Extract the [X, Y] coordinate from the center of the cell holding the provided text.  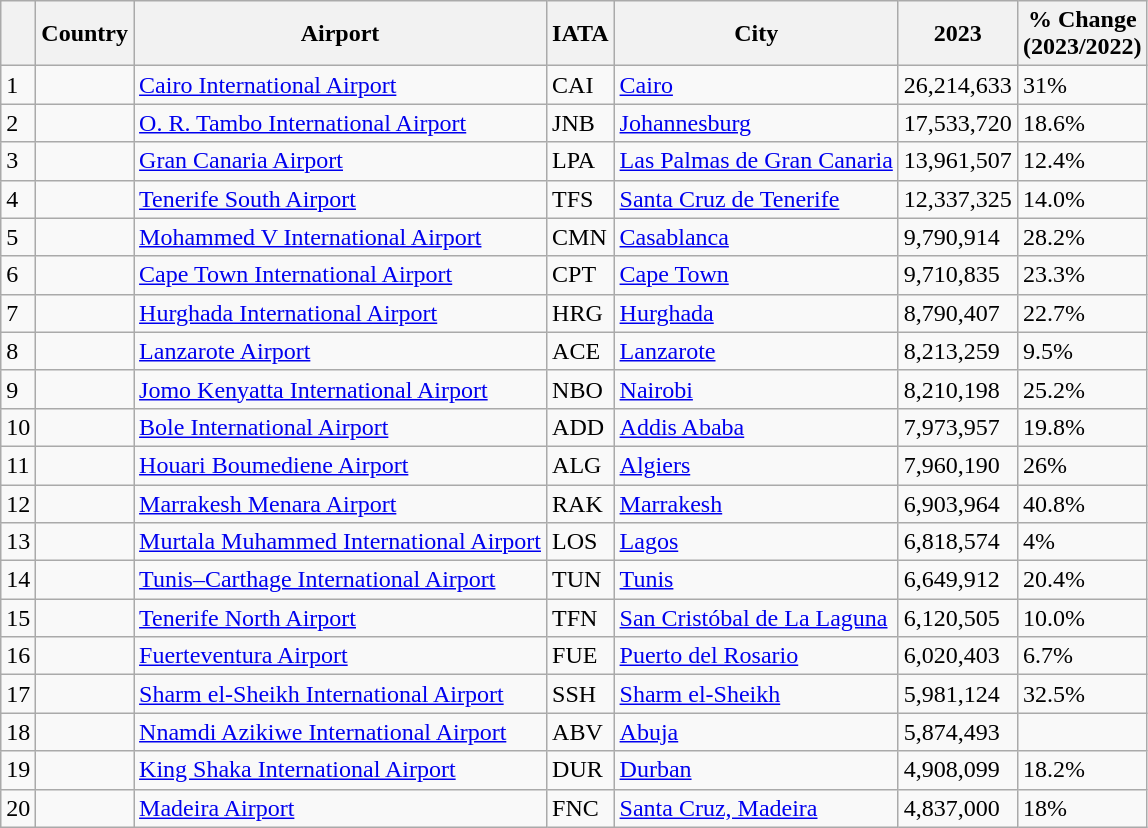
26% [1082, 465]
4% [1082, 542]
14.0% [1082, 199]
CPT [581, 275]
18% [1082, 808]
7,973,957 [958, 427]
HRG [581, 313]
19.8% [1082, 427]
17,533,720 [958, 123]
Abuja [756, 732]
18 [18, 732]
Puerto del Rosario [756, 656]
11 [18, 465]
Marrakesh Menara Airport [340, 503]
12,337,325 [958, 199]
ADD [581, 427]
Casablanca [756, 237]
6,649,912 [958, 580]
28.2% [1082, 237]
Country [85, 34]
Lagos [756, 542]
1 [18, 85]
20 [18, 808]
12.4% [1082, 161]
9 [18, 389]
Airport [340, 34]
Madeira Airport [340, 808]
17 [18, 694]
20.4% [1082, 580]
Jomo Kenyatta International Airport [340, 389]
14 [18, 580]
LOS [581, 542]
Marrakesh [756, 503]
RAK [581, 503]
FNC [581, 808]
JNB [581, 123]
5,874,493 [958, 732]
4,837,000 [958, 808]
DUR [581, 770]
10.0% [1082, 618]
6,903,964 [958, 503]
O. R. Tambo International Airport [340, 123]
Johannesburg [756, 123]
7 [18, 313]
LPA [581, 161]
6,818,574 [958, 542]
5 [18, 237]
Fuerteventura Airport [340, 656]
10 [18, 427]
Nairobi [756, 389]
2023 [958, 34]
Tunis [756, 580]
Cape Town [756, 275]
22.7% [1082, 313]
15 [18, 618]
12 [18, 503]
Cape Town International Airport [340, 275]
16 [18, 656]
Algiers [756, 465]
Nnamdi Azikiwe International Airport [340, 732]
King Shaka International Airport [340, 770]
Cairo International Airport [340, 85]
City [756, 34]
Lanzarote [756, 351]
32.5% [1082, 694]
ABV [581, 732]
FUE [581, 656]
8,210,198 [958, 389]
3 [18, 161]
Santa Cruz, Madeira [756, 808]
ALG [581, 465]
4,908,099 [958, 770]
18.2% [1082, 770]
IATA [581, 34]
Tunis–Carthage International Airport [340, 580]
TFN [581, 618]
Lanzarote Airport [340, 351]
Sharm el-Sheikh International Airport [340, 694]
ACE [581, 351]
19 [18, 770]
7,960,190 [958, 465]
26,214,633 [958, 85]
8 [18, 351]
Santa Cruz de Tenerife [756, 199]
6.7% [1082, 656]
Tenerife North Airport [340, 618]
Murtala Muhammed International Airport [340, 542]
8,213,259 [958, 351]
6,020,403 [958, 656]
40.8% [1082, 503]
Gran Canaria Airport [340, 161]
9,710,835 [958, 275]
Cairo [756, 85]
13,961,507 [958, 161]
5,981,124 [958, 694]
Bole International Airport [340, 427]
Mohammed V International Airport [340, 237]
TFS [581, 199]
Houari Boumediene Airport [340, 465]
SSH [581, 694]
CAI [581, 85]
San Cristóbal de La Laguna [756, 618]
Sharm el-Sheikh [756, 694]
8,790,407 [958, 313]
CMN [581, 237]
Tenerife South Airport [340, 199]
Las Palmas de Gran Canaria [756, 161]
TUN [581, 580]
25.2% [1082, 389]
9.5% [1082, 351]
Addis Ababa [756, 427]
6 [18, 275]
4 [18, 199]
23.3% [1082, 275]
2 [18, 123]
6,120,505 [958, 618]
Hurghada [756, 313]
NBO [581, 389]
9,790,914 [958, 237]
Durban [756, 770]
18.6% [1082, 123]
13 [18, 542]
31% [1082, 85]
% Change (2023/2022) [1082, 34]
Hurghada International Airport [340, 313]
